From the cell containing the given text, extract its center point as (x, y) coordinate. 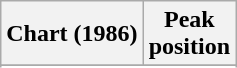
Chart (1986) (72, 34)
Peakposition (189, 34)
